Determine the (X, Y) coordinate at the center of the cell enclosing the given text.  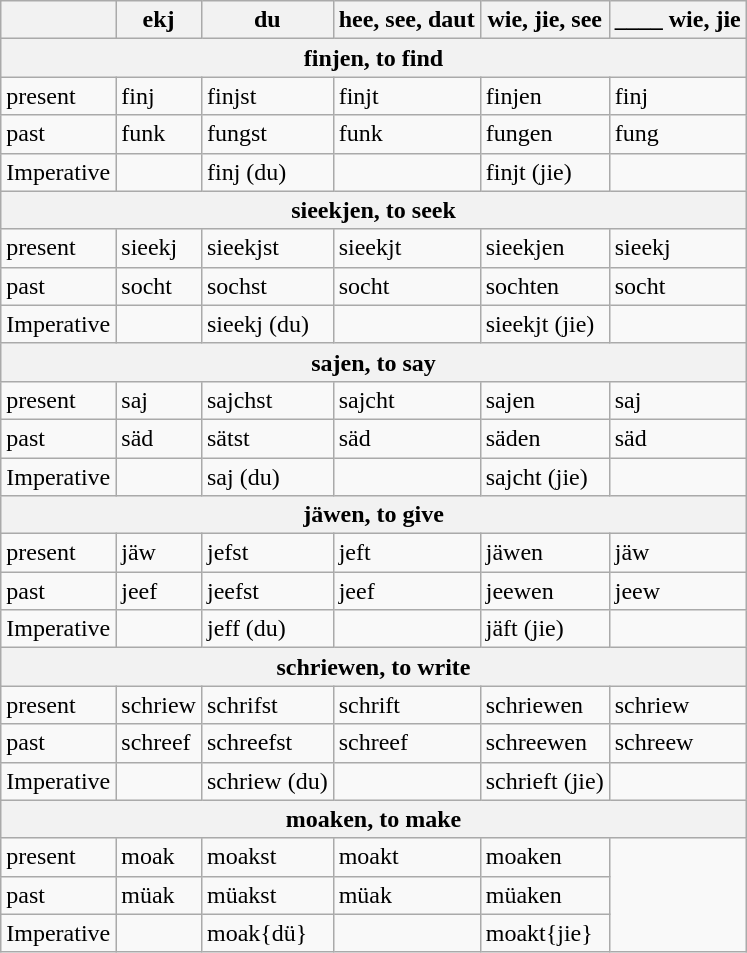
müaken (544, 895)
moakst (267, 857)
sieekjen (544, 248)
sajcht (406, 400)
fung (678, 134)
jeewen (544, 591)
sieekjt (406, 248)
säden (544, 438)
jeew (678, 591)
moak (159, 857)
moakt{jie} (544, 933)
____ wie, jie (678, 20)
schrifst (267, 705)
moaken, to make (374, 819)
sajen, to say (374, 362)
schriew (du) (267, 781)
schreefst (267, 743)
jäwen, to give (374, 515)
finjt (jie) (544, 172)
jeff (du) (267, 629)
jeefst (267, 591)
sajcht (jie) (544, 477)
finjt (406, 96)
schreew (678, 743)
moaken (544, 857)
sochst (267, 286)
schreewen (544, 743)
wie, jie, see (544, 20)
finjen (544, 96)
saj (du) (267, 477)
sajchst (267, 400)
jefst (267, 553)
finjst (267, 96)
moak{dü} (267, 933)
jäwen (544, 553)
moakt (406, 857)
sochten (544, 286)
finjen, to find (374, 58)
jeft (406, 553)
fungst (267, 134)
sätst (267, 438)
schriewen, to write (374, 667)
ekj (159, 20)
jäft (jie) (544, 629)
schriewen (544, 705)
sieekj (du) (267, 324)
hee, see, daut (406, 20)
fungen (544, 134)
sieekjst (267, 248)
schrift (406, 705)
schrieft (jie) (544, 781)
sieekjen, to seek (374, 210)
du (267, 20)
sajen (544, 400)
müakst (267, 895)
sieekjt (jie) (544, 324)
finj (du) (267, 172)
